Pinpoint the cell where the given text exists, returning its [x, y] midpoint coordinate. 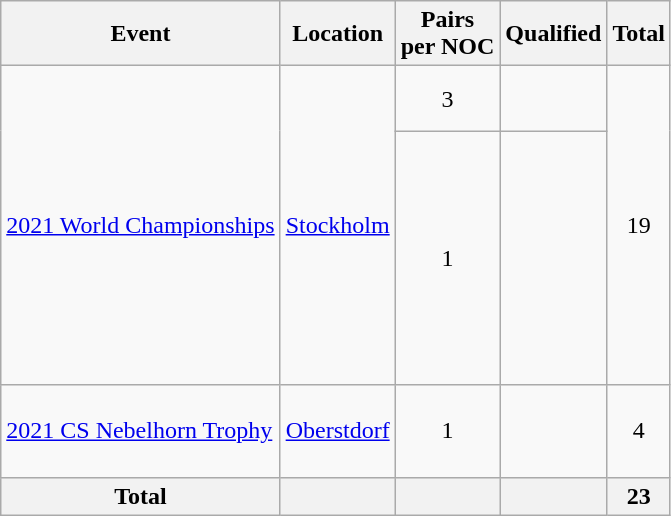
23 [639, 496]
Event [140, 34]
4 [639, 431]
Stockholm [338, 226]
Qualified [554, 34]
2021 CS Nebelhorn Trophy [140, 431]
3 [448, 98]
19 [639, 226]
Pairs per NOC [448, 34]
Oberstdorf [338, 431]
Location [338, 34]
2021 World Championships [140, 226]
